Search for the cell housing the specified text and yield its [x, y] center coordinate. 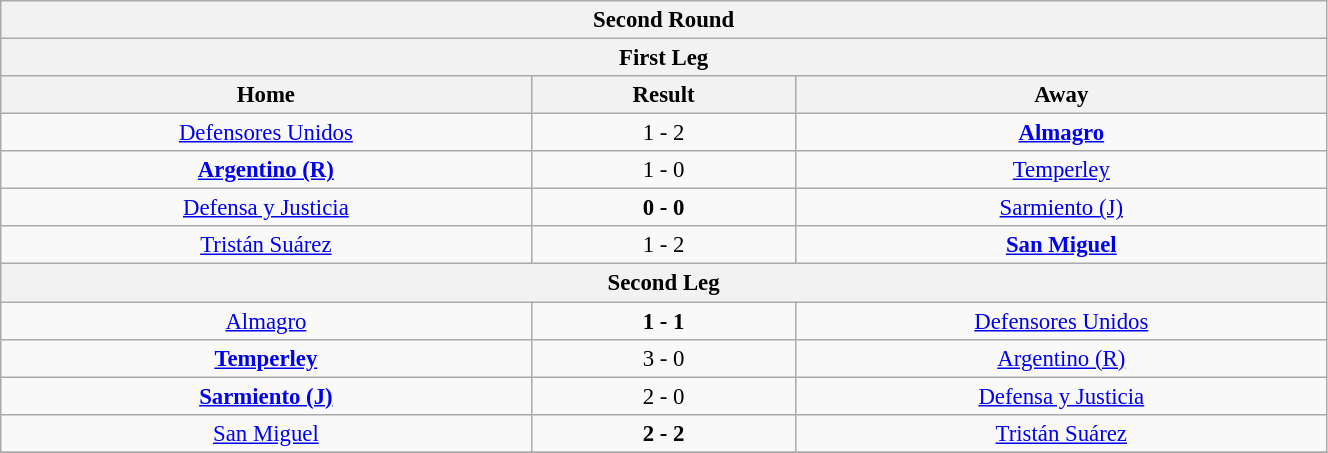
Home [266, 95]
3 - 0 [664, 358]
Second Round [664, 20]
First Leg [664, 58]
Away [1061, 95]
Result [664, 95]
1 - 1 [664, 321]
Second Leg [664, 283]
0 - 0 [664, 208]
2 - 0 [664, 396]
1 - 0 [664, 170]
2 - 2 [664, 433]
